Return (X, Y) of the center of cell containing provided text 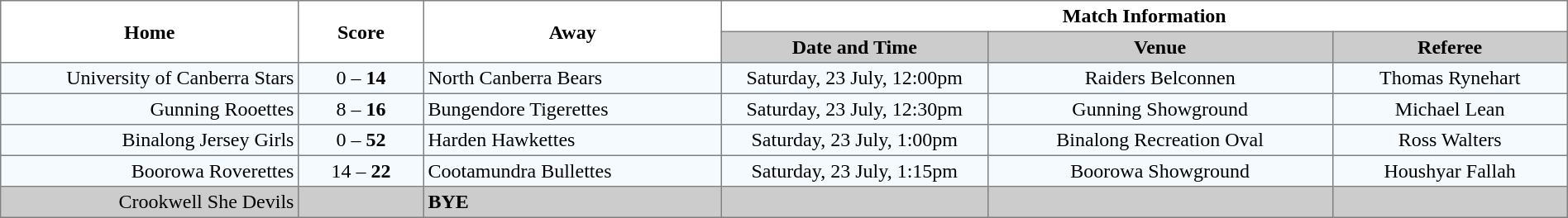
Gunning Showground (1159, 109)
Crookwell She Devils (150, 202)
Boorowa Roverettes (150, 171)
Bungendore Tigerettes (572, 109)
Gunning Rooettes (150, 109)
0 – 52 (361, 140)
North Canberra Bears (572, 78)
Score (361, 31)
Referee (1450, 47)
Saturday, 23 July, 12:00pm (854, 78)
Thomas Rynehart (1450, 78)
0 – 14 (361, 78)
Saturday, 23 July, 12:30pm (854, 109)
Venue (1159, 47)
Harden Hawkettes (572, 140)
Ross Walters (1450, 140)
Houshyar Fallah (1450, 171)
Away (572, 31)
University of Canberra Stars (150, 78)
Home (150, 31)
14 – 22 (361, 171)
Boorowa Showground (1159, 171)
Michael Lean (1450, 109)
BYE (572, 202)
Binalong Recreation Oval (1159, 140)
Binalong Jersey Girls (150, 140)
Cootamundra Bullettes (572, 171)
Saturday, 23 July, 1:00pm (854, 140)
8 – 16 (361, 109)
Saturday, 23 July, 1:15pm (854, 171)
Match Information (1145, 17)
Date and Time (854, 47)
Raiders Belconnen (1159, 78)
